Determine the (x, y) coordinate at the center of the cell enclosing the given text.  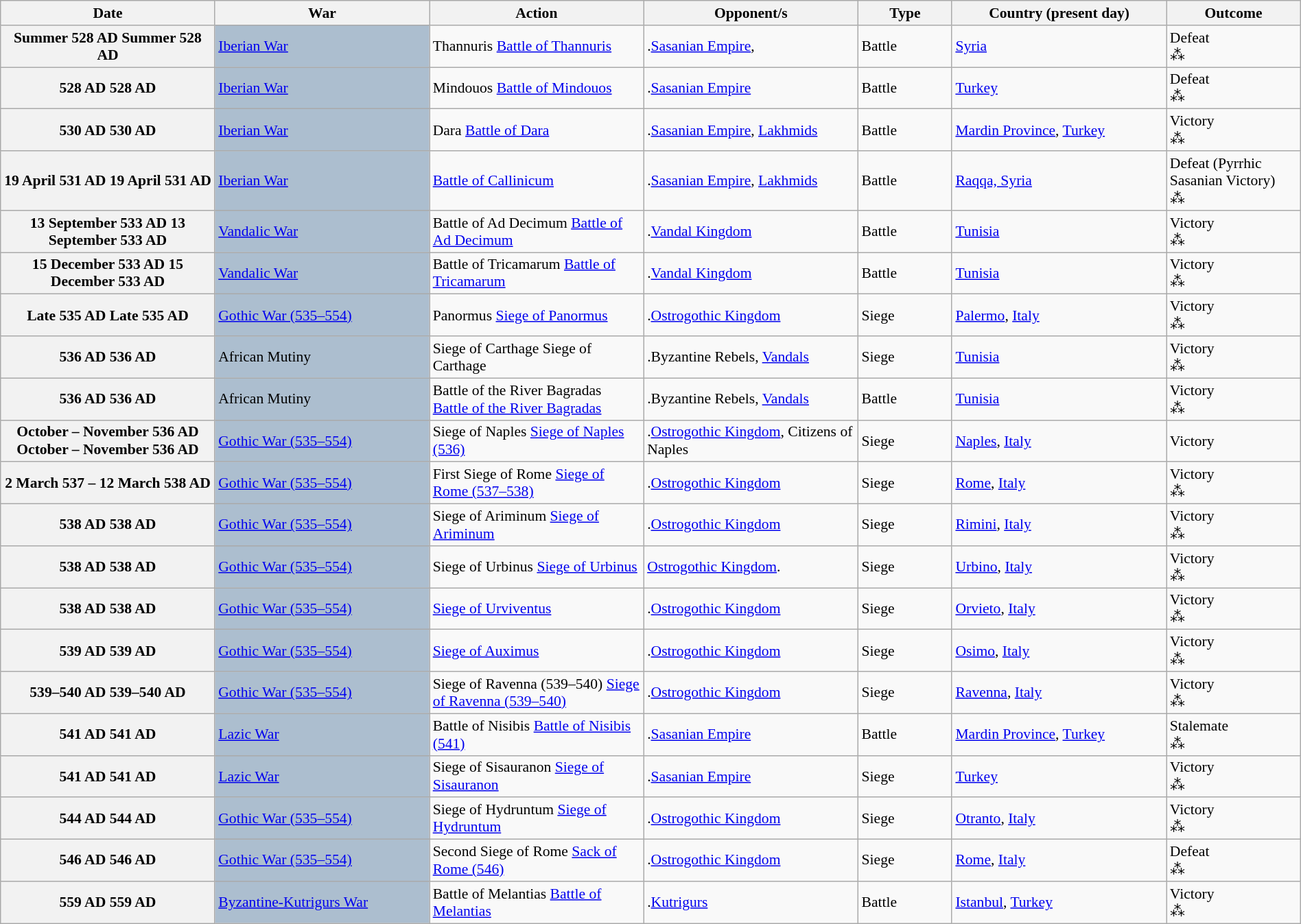
Thannuris Battle of Thannuris (537, 47)
Palermo, Italy (1059, 316)
Second Siege of Rome Sack of Rome (546) (537, 860)
Siege of Urviventus (537, 609)
Siege of Auximus (537, 650)
First Siege of Rome Siege of Rome (537–538) (537, 483)
Panormus Siege of Panormus (537, 316)
Rimini, Italy (1059, 525)
2 March 537 – 12 March 538 AD (108, 483)
Type (906, 13)
539–540 AD 539–540 AD (108, 693)
Osimo, Italy (1059, 650)
15 December 533 AD 15 December 533 AD (108, 273)
Siege of Ariminum Siege of Ariminum (537, 525)
Siege of Urbinus Siege of Urbinus (537, 567)
Siege of Carthage Siege of Carthage (537, 357)
War (322, 13)
559 AD 559 AD (108, 903)
Summer 528 AD Summer 528 AD (108, 47)
Siege of Ravenna (539–540) Siege of Ravenna (539–540) (537, 693)
Battle of Tricamarum Battle of Tricamarum (537, 273)
Byzantine-Kutrigurs War (322, 903)
Siege of Sisauranon Siege of Sisauranon (537, 777)
Battle of Nisibis Battle of Nisibis (541) (537, 734)
Battle of Ad Decimum Battle of Ad Decimum (537, 232)
Syria (1059, 47)
.Kutrigurs (751, 903)
Opponent/s (751, 13)
Dara Battle of Dara (537, 130)
Outcome (1234, 13)
October – November 536 AD October – November 536 AD (108, 440)
Battle of Callinicum (537, 181)
Battle of the River Bagradas Battle of the River Bagradas (537, 399)
544 AD 544 AD (108, 819)
539 AD 539 AD (108, 650)
Otranto, Italy (1059, 819)
Late 535 AD Late 535 AD (108, 316)
528 AD 528 AD (108, 88)
Orvieto, Italy (1059, 609)
Siege of Hydruntum Siege of Hydruntum (537, 819)
Date (108, 13)
19 April 531 AD 19 April 531 AD (108, 181)
.Sasanian Empire, (751, 47)
.Ostrogothic Kingdom, Citizens of Naples (751, 440)
Ostrogothic Kingdom. (751, 567)
Victory (1234, 440)
530 AD 530 AD (108, 130)
Country (present day) (1059, 13)
Ravenna, Italy (1059, 693)
Naples, Italy (1059, 440)
546 AD 546 AD (108, 860)
Action (537, 13)
Siege of Naples Siege of Naples (536) (537, 440)
Mindouos Battle of Mindouos (537, 88)
Urbino, Italy (1059, 567)
Stalemate⁂ (1234, 734)
Battle of Melantias Battle of Melantias (537, 903)
Defeat (Pyrrhic Sasanian Victory)⁂ (1234, 181)
Istanbul, Turkey (1059, 903)
13 September 533 AD 13 September 533 AD (108, 232)
Raqqa, Syria (1059, 181)
